Capture the cell that displays the provided text and extract its [X, Y] central coordinate. 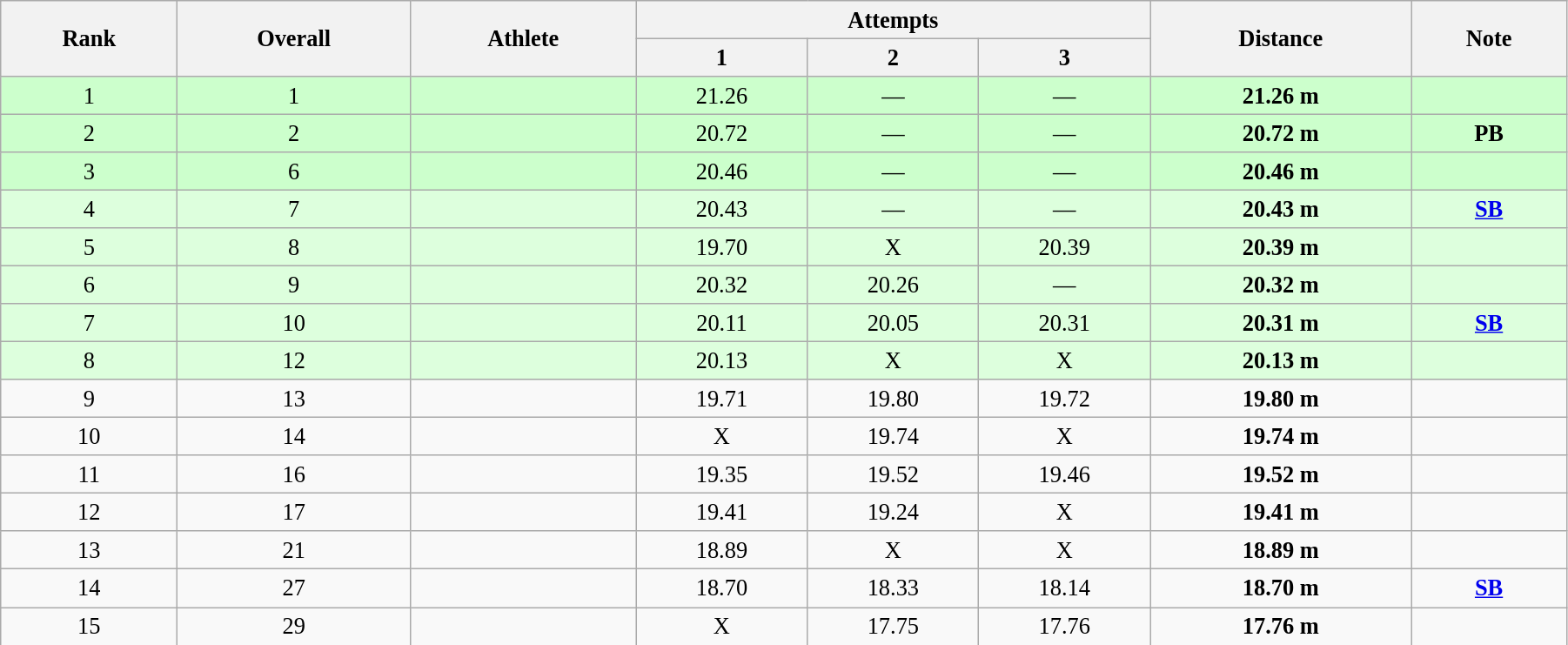
19.71 [722, 399]
17.76 [1065, 626]
20.26 [893, 285]
20.72 m [1281, 133]
Overall [294, 38]
20.43 [722, 209]
21 [294, 550]
18.70 [722, 588]
19.41 [722, 512]
20.11 [722, 323]
17.76 m [1281, 626]
19.72 [1065, 399]
4 [89, 209]
20.13 [722, 360]
17 [294, 512]
18.70 m [1281, 588]
18.33 [893, 588]
20.31 [1065, 323]
20.32 m [1281, 285]
18.89 m [1281, 550]
19.52 m [1281, 474]
20.46 m [1281, 171]
21.26 m [1281, 95]
27 [294, 588]
19.52 [893, 474]
20.39 [1065, 247]
19.70 [722, 247]
20.46 [722, 171]
20.31 m [1281, 323]
16 [294, 474]
20.13 m [1281, 360]
20.32 [722, 285]
5 [89, 247]
Distance [1281, 38]
17.75 [893, 626]
19.24 [893, 512]
Note [1490, 38]
18.89 [722, 550]
20.43 m [1281, 209]
19.46 [1065, 474]
19.74 [893, 436]
20.72 [722, 133]
20.05 [893, 323]
Athlete [522, 38]
Rank [89, 38]
PB [1490, 133]
19.80 [893, 399]
19.41 m [1281, 512]
19.74 m [1281, 436]
15 [89, 626]
19.35 [722, 474]
19.80 m [1281, 399]
20.39 m [1281, 247]
29 [294, 626]
21.26 [722, 95]
Attempts [893, 19]
11 [89, 474]
18.14 [1065, 588]
